For the text-containing cell, return its midpoint in (x, y) coordinate format. 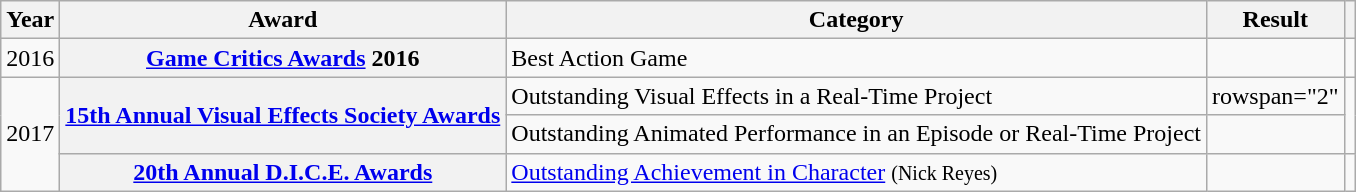
Category (856, 20)
Outstanding Visual Effects in a Real-Time Project (856, 96)
Best Action Game (856, 58)
Outstanding Achievement in Character (Nick Reyes) (856, 172)
2017 (30, 134)
Outstanding Animated Performance in an Episode or Real-Time Project (856, 134)
2016 (30, 58)
Game Critics Awards 2016 (283, 58)
rowspan="2" (1276, 96)
15th Annual Visual Effects Society Awards (283, 115)
Award (283, 20)
Result (1276, 20)
Year (30, 20)
20th Annual D.I.C.E. Awards (283, 172)
